Search for the cell housing the specified text and yield its (X, Y) center coordinate. 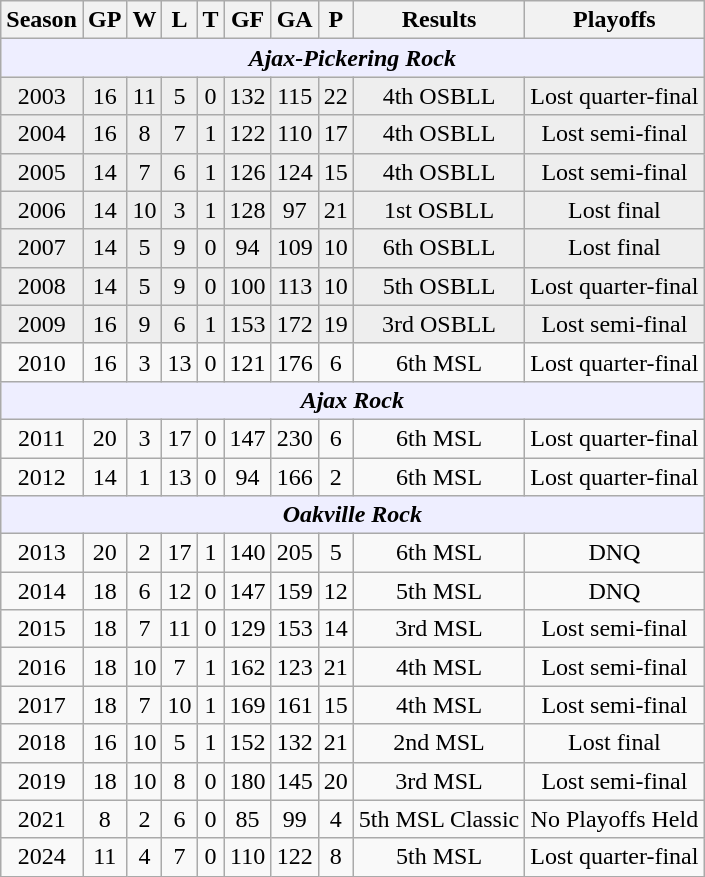
2003 (42, 96)
2015 (42, 629)
3rd OSBLL (439, 324)
2nd MSL (439, 743)
19 (336, 324)
161 (294, 705)
L (180, 20)
176 (294, 362)
2024 (42, 857)
180 (248, 781)
5th OSBLL (439, 286)
129 (248, 629)
2014 (42, 591)
2007 (42, 248)
2008 (42, 286)
Oakville Rock (352, 515)
Results (439, 20)
GP (104, 20)
GA (294, 20)
2005 (42, 172)
22 (336, 96)
115 (294, 96)
113 (294, 286)
6th OSBLL (439, 248)
159 (294, 591)
2013 (42, 553)
172 (294, 324)
2004 (42, 134)
No Playoffs Held (614, 819)
126 (248, 172)
152 (248, 743)
166 (294, 477)
2016 (42, 667)
2021 (42, 819)
GF (248, 20)
145 (294, 781)
109 (294, 248)
128 (248, 210)
123 (294, 667)
Ajax Rock (352, 400)
5th MSL Classic (439, 819)
2018 (42, 743)
2009 (42, 324)
2019 (42, 781)
2012 (42, 477)
2006 (42, 210)
Ajax-Pickering Rock (352, 58)
2017 (42, 705)
205 (294, 553)
T (210, 20)
162 (248, 667)
2010 (42, 362)
W (144, 20)
97 (294, 210)
121 (248, 362)
P (336, 20)
230 (294, 438)
1st OSBLL (439, 210)
2011 (42, 438)
85 (248, 819)
169 (248, 705)
99 (294, 819)
124 (294, 172)
100 (248, 286)
140 (248, 553)
Playoffs (614, 20)
Season (42, 20)
